Provide the (X, Y) coordinate of the cell's center where the given text is located.  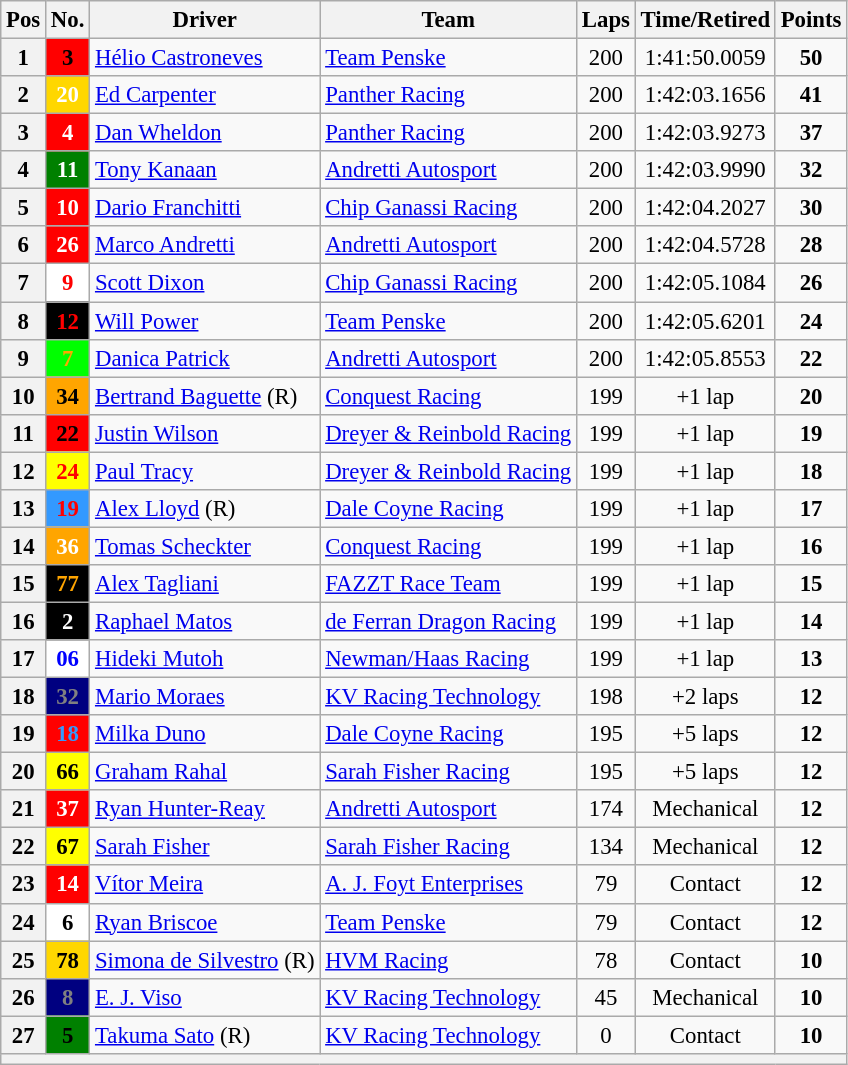
34 (68, 396)
1 (24, 58)
1:42:05.8553 (705, 358)
30 (810, 208)
66 (68, 772)
1:41:50.0059 (705, 58)
1:42:03.9273 (705, 133)
Alex Lloyd (R) (205, 509)
134 (606, 847)
77 (68, 584)
Ryan Hunter-Reay (205, 809)
Driver (205, 20)
Bertrand Baguette (R) (205, 396)
Team (448, 20)
Newman/Haas Racing (448, 659)
0 (606, 1035)
Graham Rahal (205, 772)
Scott Dixon (205, 283)
28 (810, 245)
21 (24, 809)
23 (24, 885)
1:42:03.1656 (705, 95)
Alex Tagliani (205, 584)
E. J. Viso (205, 997)
Milka Duno (205, 734)
36 (68, 546)
Ed Carpenter (205, 95)
1:42:05.6201 (705, 321)
1:42:03.9990 (705, 170)
Vítor Meira (205, 885)
1:42:04.2027 (705, 208)
06 (68, 659)
Laps (606, 20)
1:42:04.5728 (705, 245)
Pos (24, 20)
Hélio Castroneves (205, 58)
Mario Moraes (205, 697)
41 (810, 95)
Dario Franchitti (205, 208)
Ryan Briscoe (205, 922)
Sarah Fisher (205, 847)
25 (24, 960)
50 (810, 58)
Takuma Sato (R) (205, 1035)
Time/Retired (705, 20)
No. (68, 20)
174 (606, 809)
A. J. Foyt Enterprises (448, 885)
Tony Kanaan (205, 170)
27 (24, 1035)
Will Power (205, 321)
Paul Tracy (205, 471)
45 (606, 997)
Points (810, 20)
67 (68, 847)
Marco Andretti (205, 245)
Simona de Silvestro (R) (205, 960)
FAZZT Race Team (448, 584)
Justin Wilson (205, 433)
Dan Wheldon (205, 133)
Hideki Mutoh (205, 659)
Tomas Scheckter (205, 546)
Raphael Matos (205, 621)
1:42:05.1084 (705, 283)
Danica Patrick (205, 358)
de Ferran Dragon Racing (448, 621)
198 (606, 697)
HVM Racing (448, 960)
+2 laps (705, 697)
